Extract the [x, y] coordinate from the center of the cell holding the provided text.  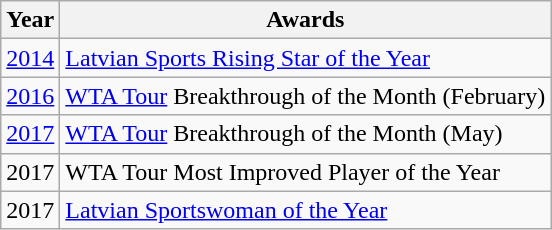
Latvian Sportswoman of the Year [306, 210]
WTA Tour Most Improved Player of the Year [306, 172]
Year [30, 20]
WTA Tour Breakthrough of the Month (February) [306, 96]
WTA Tour Breakthrough of the Month (May) [306, 134]
2014 [30, 58]
2016 [30, 96]
Latvian Sports Rising Star of the Year [306, 58]
Awards [306, 20]
